From the cell containing the given text, extract its center point as (x, y) coordinate. 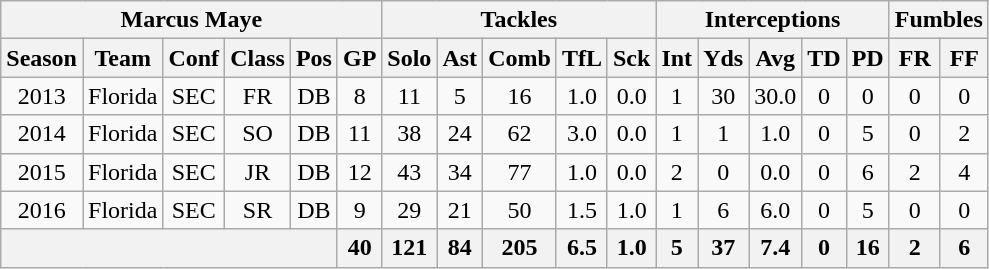
121 (410, 248)
2016 (42, 210)
6.0 (776, 210)
24 (460, 134)
38 (410, 134)
Avg (776, 58)
Marcus Maye (192, 20)
2013 (42, 96)
Tackles (519, 20)
50 (520, 210)
Int (677, 58)
2015 (42, 172)
JR (258, 172)
TfL (582, 58)
77 (520, 172)
SO (258, 134)
Comb (520, 58)
37 (724, 248)
4 (964, 172)
9 (359, 210)
Season (42, 58)
40 (359, 248)
1.5 (582, 210)
30 (724, 96)
62 (520, 134)
Interceptions (772, 20)
6.5 (582, 248)
84 (460, 248)
Pos (314, 58)
2014 (42, 134)
7.4 (776, 248)
21 (460, 210)
8 (359, 96)
12 (359, 172)
34 (460, 172)
Team (122, 58)
29 (410, 210)
205 (520, 248)
Ast (460, 58)
SR (258, 210)
30.0 (776, 96)
Class (258, 58)
PD (868, 58)
Yds (724, 58)
GP (359, 58)
Sck (631, 58)
Conf (194, 58)
3.0 (582, 134)
FF (964, 58)
TD (824, 58)
43 (410, 172)
Solo (410, 58)
Fumbles (938, 20)
